Find where the given text appears and provide that cell's center as [x, y] coordinate. 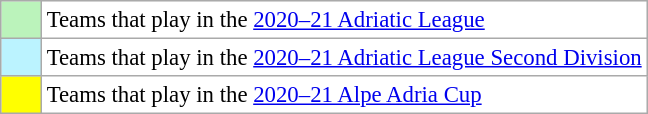
Teams that play in the 2020–21 Alpe Adria Cup [344, 95]
Teams that play in the 2020–21 Adriatic League Second Division [344, 58]
Teams that play in the 2020–21 Adriatic League [344, 20]
